Return [x, y] of the center of cell containing provided text 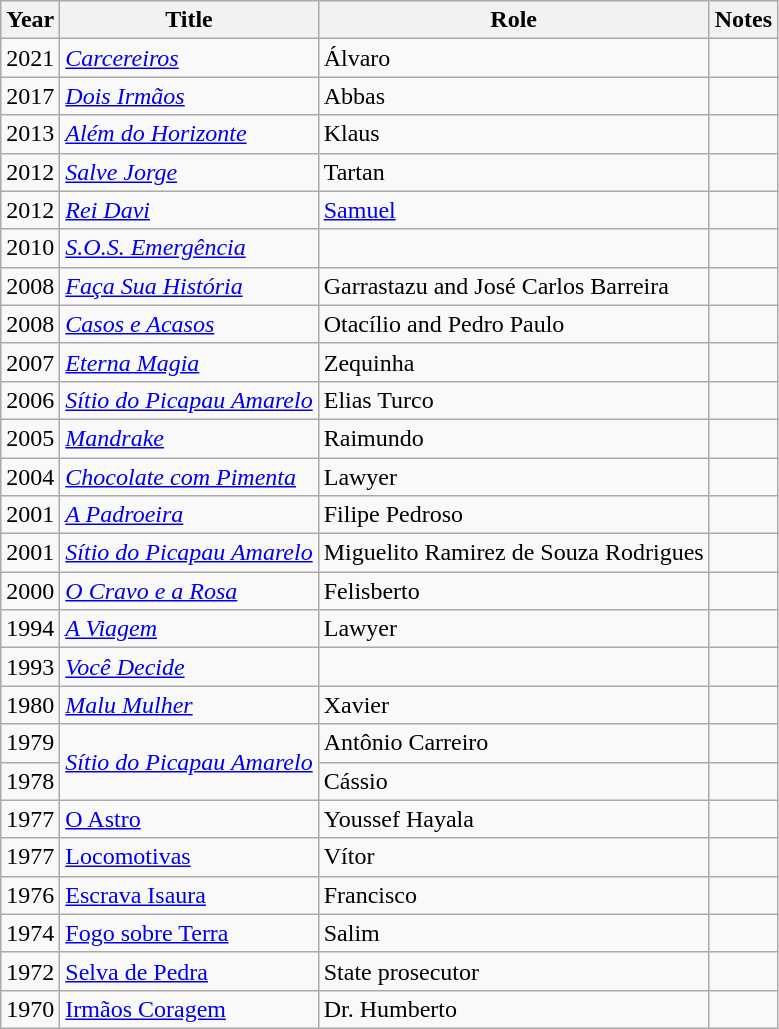
Mandrake [189, 438]
Year [30, 20]
Francisco [514, 895]
A Viagem [189, 629]
2005 [30, 438]
1970 [30, 1009]
Chocolate com Pimenta [189, 477]
Garrastazu and José Carlos Barreira [514, 286]
Você Decide [189, 667]
O Cravo e a Rosa [189, 591]
2000 [30, 591]
1974 [30, 933]
Casos e Acasos [189, 324]
1979 [30, 743]
Raimundo [514, 438]
Zequinha [514, 362]
Role [514, 20]
Eterna Magia [189, 362]
Salve Jorge [189, 172]
Malu Mulher [189, 705]
Notes [743, 20]
Além do Horizonte [189, 134]
A Padroeira [189, 515]
1976 [30, 895]
Samuel [514, 210]
Youssef Hayala [514, 819]
Klaus [514, 134]
2006 [30, 400]
S.O.S. Emergência [189, 248]
O Astro [189, 819]
2017 [30, 96]
Abbas [514, 96]
2007 [30, 362]
Dois Irmãos [189, 96]
Otacílio and Pedro Paulo [514, 324]
Title [189, 20]
2004 [30, 477]
Xavier [514, 705]
State prosecutor [514, 971]
Rei Davi [189, 210]
Filipe Pedroso [514, 515]
Selva de Pedra [189, 971]
Escrava Isaura [189, 895]
Álvaro [514, 58]
1978 [30, 781]
Irmãos Coragem [189, 1009]
Dr. Humberto [514, 1009]
2021 [30, 58]
Antônio Carreiro [514, 743]
1972 [30, 971]
Faça Sua História [189, 286]
Elias Turco [514, 400]
1994 [30, 629]
Vítor [514, 857]
Fogo sobre Terra [189, 933]
2013 [30, 134]
2010 [30, 248]
1993 [30, 667]
Carcereiros [189, 58]
Tartan [514, 172]
1980 [30, 705]
Locomotivas [189, 857]
Cássio [514, 781]
Salim [514, 933]
Miguelito Ramirez de Souza Rodrigues [514, 553]
Felisberto [514, 591]
